Return (X, Y) of the center of cell containing provided text 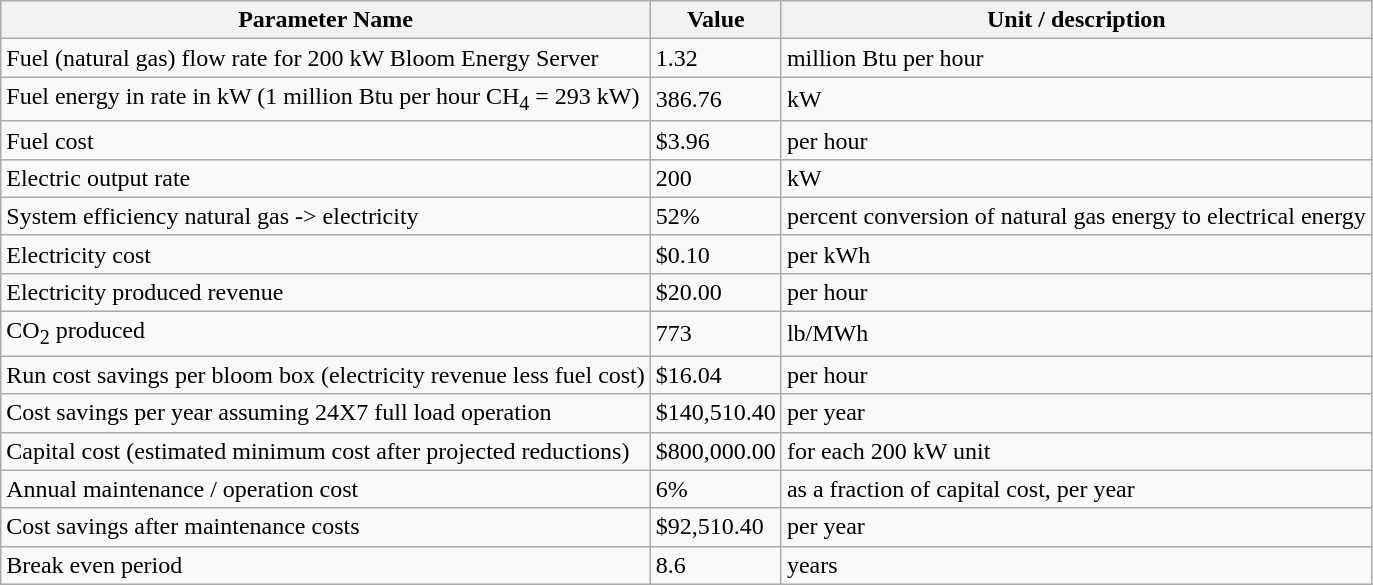
Run cost savings per bloom box (electricity revenue less fuel cost) (326, 375)
percent conversion of natural gas energy to electrical energy (1076, 216)
as a fraction of capital cost, per year (1076, 489)
8.6 (716, 565)
$20.00 (716, 292)
Cost savings after maintenance costs (326, 527)
Fuel (natural gas) flow rate for 200 kW Bloom Energy Server (326, 58)
Unit / description (1076, 20)
6% (716, 489)
System efficiency natural gas -> electricity (326, 216)
Fuel cost (326, 140)
$3.96 (716, 140)
$16.04 (716, 375)
200 (716, 178)
773 (716, 334)
Fuel energy in rate in kW (1 million Btu per hour CH4 = 293 kW) (326, 99)
$0.10 (716, 254)
1.32 (716, 58)
$92,510.40 (716, 527)
386.76 (716, 99)
per kWh (1076, 254)
Electricity produced revenue (326, 292)
for each 200 kW unit (1076, 451)
Annual maintenance / operation cost (326, 489)
Value (716, 20)
CO2 produced (326, 334)
52% (716, 216)
Electric output rate (326, 178)
Parameter Name (326, 20)
million Btu per hour (1076, 58)
$140,510.40 (716, 413)
$800,000.00 (716, 451)
Break even period (326, 565)
Electricity cost (326, 254)
Capital cost (estimated minimum cost after projected reductions) (326, 451)
lb/MWh (1076, 334)
years (1076, 565)
Cost savings per year assuming 24X7 full load operation (326, 413)
